Identify which cell holds the provided text, then report its [x, y] central coordinate. 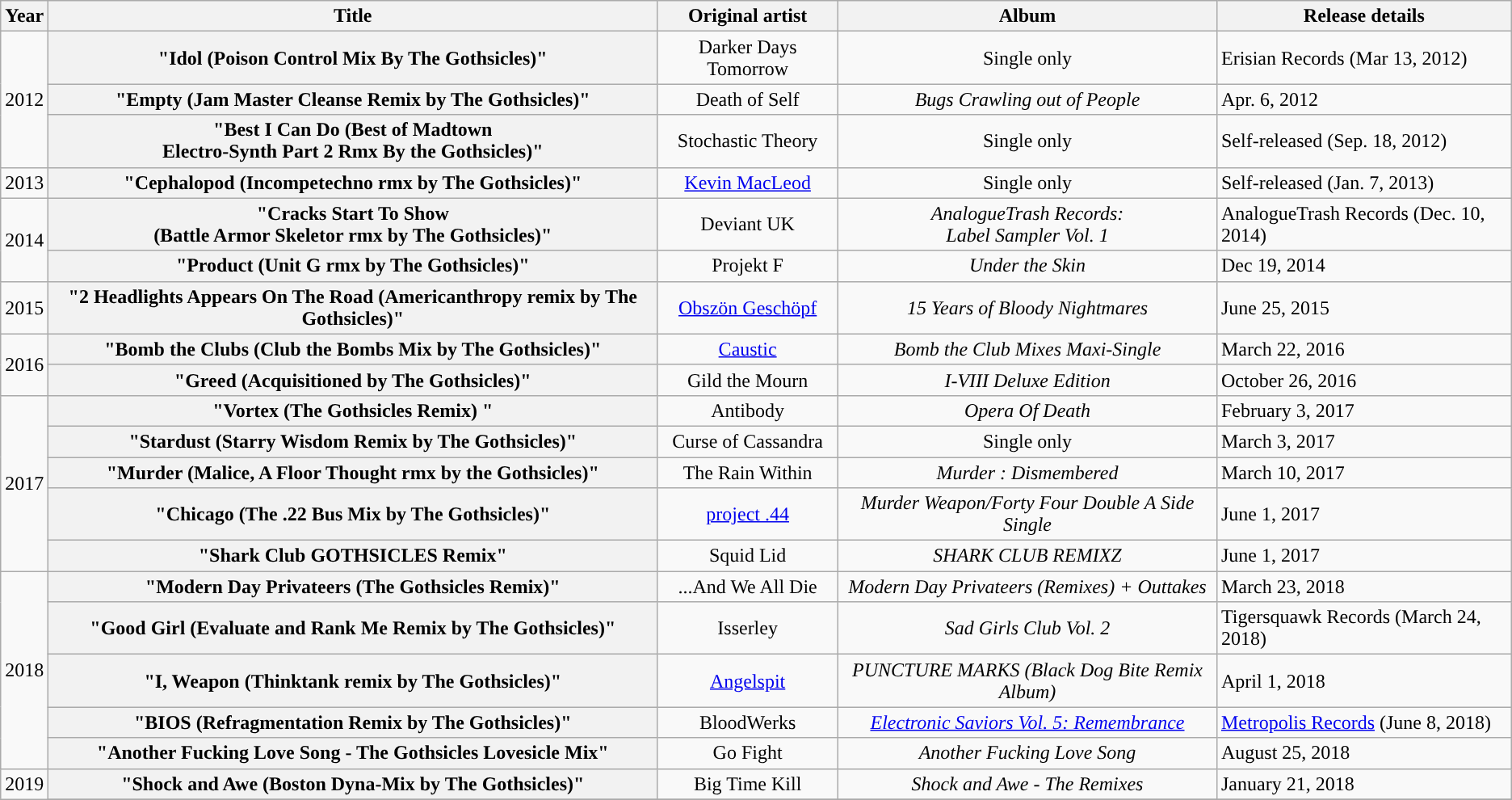
March 3, 2017 [1363, 441]
August 25, 2018 [1363, 753]
Metropolis Records (June 8, 2018) [1363, 722]
Year [24, 16]
Squid Lid [748, 556]
"Bomb the Clubs (Club the Bombs Mix by The Gothsicles)" [353, 349]
Kevin MacLeod [748, 183]
Death of Self [748, 99]
Stochastic Theory [748, 141]
I-VIII Deluxe Edition [1027, 380]
Obszön Geschöpf [748, 307]
Release details [1363, 16]
"Greed (Acquisitioned by The Gothsicles)" [353, 380]
"Good Girl (Evaluate and Rank Me Remix by The Gothsicles)" [353, 629]
...And We All Die [748, 587]
"Shark Club GOTHSICLES Remix" [353, 556]
"Cephalopod (Incompetechno rmx by The Gothsicles)" [353, 183]
Go Fight [748, 753]
Darker Days Tomorrow [748, 58]
"I, Weapon (Thinktank remix by The Gothsicles)" [353, 680]
2019 [24, 784]
Self-released (Sep. 18, 2012) [1363, 141]
Murder : Dismembered [1027, 473]
2014 [24, 239]
Apr. 6, 2012 [1363, 99]
"Murder (Malice, A Floor Thought rmx by the Gothsicles)" [353, 473]
2013 [24, 183]
"Chicago (The .22 Bus Mix by The Gothsicles)" [353, 514]
April 1, 2018 [1363, 680]
Gild the Mourn [748, 380]
2016 [24, 364]
Curse of Cassandra [748, 441]
2012 [24, 99]
March 22, 2016 [1363, 349]
Under the Skin [1027, 266]
"Best I Can Do (Best of MadtownElectro-Synth Part 2 Rmx By the Gothsicles)" [353, 141]
SHARK CLUB REMIXZ [1027, 556]
Projekt F [748, 266]
PUNCTURE MARKS (Black Dog Bite Remix Album) [1027, 680]
Sad Girls Club Vol. 2 [1027, 629]
Original artist [748, 16]
March 10, 2017 [1363, 473]
"Idol (Poison Control Mix By The Gothsicles)" [353, 58]
June 25, 2015 [1363, 307]
January 21, 2018 [1363, 784]
Antibody [748, 411]
BloodWerks [748, 722]
February 3, 2017 [1363, 411]
The Rain Within [748, 473]
Caustic [748, 349]
Dec 19, 2014 [1363, 266]
2018 [24, 670]
Bugs Crawling out of People [1027, 99]
Angelspit [748, 680]
project .44 [748, 514]
Murder Weapon/Forty Four Double A Side Single [1027, 514]
Album [1027, 16]
"Vortex (The Gothsicles Remix) " [353, 411]
Big Time Kill [748, 784]
Isserley [748, 629]
"Product (Unit G rmx by The Gothsicles)" [353, 266]
AnalogueTrash Records:Label Sampler Vol. 1 [1027, 225]
Self-released (Jan. 7, 2013) [1363, 183]
"Stardust (Starry Wisdom Remix by The Gothsicles)" [353, 441]
Title [353, 16]
October 26, 2016 [1363, 380]
Shock and Awe - The Remixes [1027, 784]
2017 [24, 483]
"Modern Day Privateers (The Gothsicles Remix)" [353, 587]
Tigersquawk Records (March 24, 2018) [1363, 629]
Deviant UK [748, 225]
Opera Of Death [1027, 411]
15 Years of Bloody Nightmares [1027, 307]
Erisian Records (Mar 13, 2012) [1363, 58]
"Empty (Jam Master Cleanse Remix by The Gothsicles)" [353, 99]
Another Fucking Love Song [1027, 753]
"2 Headlights Appears On The Road (Americanthropy remix by The Gothsicles)" [353, 307]
Modern Day Privateers (Remixes) + Outtakes [1027, 587]
2015 [24, 307]
Electronic Saviors Vol. 5: Remembrance [1027, 722]
"Shock and Awe (Boston Dyna-Mix by The Gothsicles)" [353, 784]
"Another Fucking Love Song - The Gothsicles Lovesicle Mix" [353, 753]
March 23, 2018 [1363, 587]
AnalogueTrash Records (Dec. 10, 2014) [1363, 225]
"Cracks Start To Show(Battle Armor Skeletor rmx by The Gothsicles)" [353, 225]
"BIOS (Refragmentation Remix by The Gothsicles)" [353, 722]
Bomb the Club Mixes Maxi-Single [1027, 349]
